Pinpoint the cell where the given text exists, returning its [x, y] midpoint coordinate. 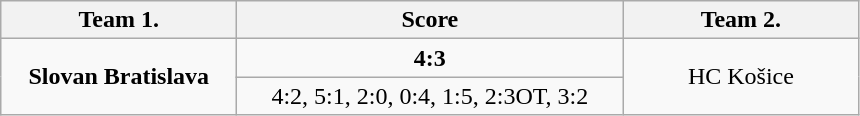
4:2, 5:1, 2:0, 0:4, 1:5, 2:3OT, 3:2 [430, 96]
HC Košice [741, 77]
Team 1. [119, 20]
Team 2. [741, 20]
4:3 [430, 58]
Score [430, 20]
Slovan Bratislava [119, 77]
